From the cell containing the given text, extract its center point as (x, y) coordinate. 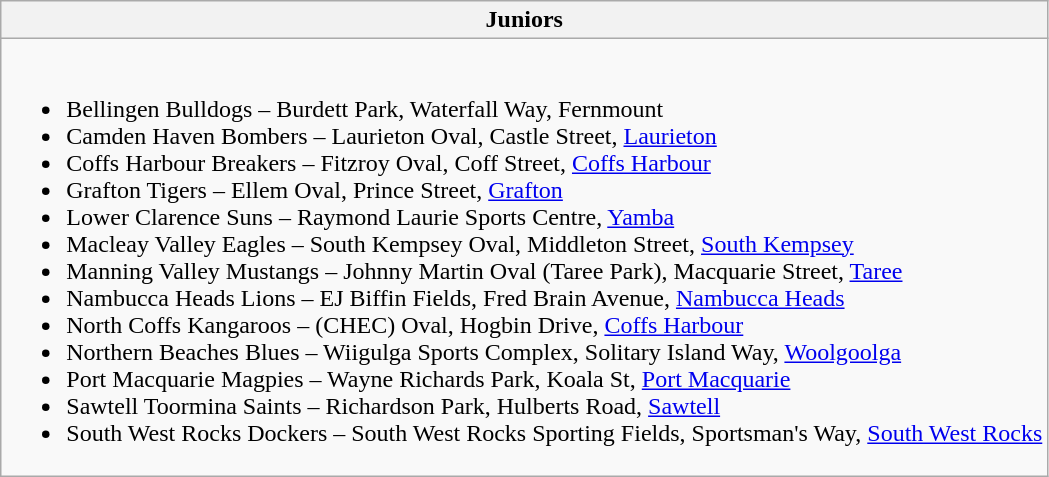
Juniors (524, 20)
